Provide the (X, Y) coordinate of the cell's center where the given text is located.  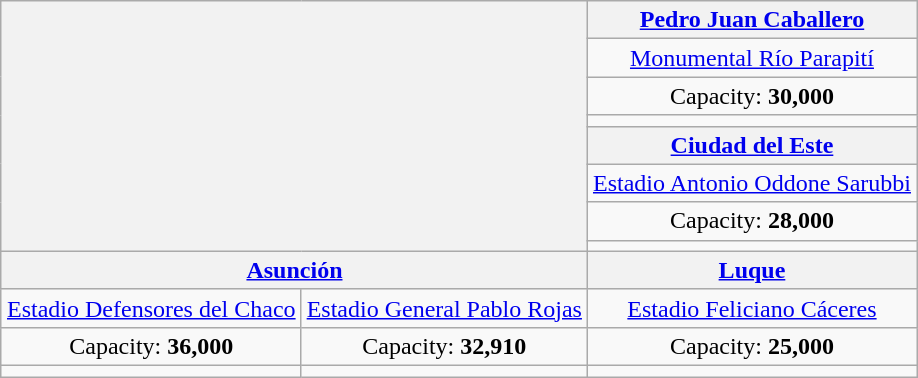
Estadio Antonio Oddone Sarubbi (752, 183)
Estadio General Pablo Rojas (444, 308)
Monumental Río Parapití (752, 58)
Capacity: 28,000 (752, 221)
Capacity: 32,910 (444, 346)
Estadio Defensores del Chaco (151, 308)
Estadio Feliciano Cáceres (752, 308)
Capacity: 30,000 (752, 96)
Ciudad del Este (752, 145)
Capacity: 36,000 (151, 346)
Luque (752, 270)
Asunción (294, 270)
Pedro Juan Caballero (752, 20)
Capacity: 25,000 (752, 346)
